Provide the (X, Y) coordinate of the cell's center where the given text is located.  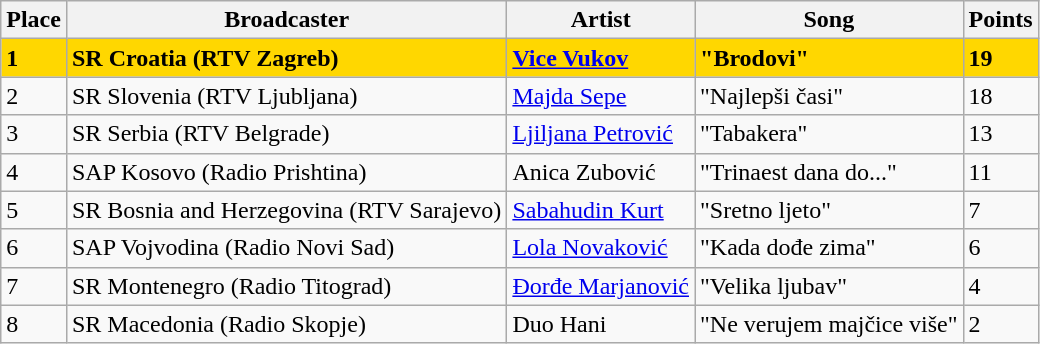
SAP Kosovo (Radio Prishtina) (286, 172)
Ljiljana Petrović (601, 134)
Anica Zubović (601, 172)
19 (1000, 58)
Đorđe Marjanović (601, 286)
Duo Hani (601, 324)
Artist (601, 20)
Majda Sepe (601, 96)
5 (34, 210)
Place (34, 20)
3 (34, 134)
"Tabakera" (830, 134)
"Velika ljubav" (830, 286)
"Ne verujem majčice više" (830, 324)
"Najlepši časi" (830, 96)
8 (34, 324)
"Sretno ljeto" (830, 210)
SR Bosnia and Herzegovina (RTV Sarajevo) (286, 210)
SAP Vojvodina (Radio Novi Sad) (286, 248)
SR Croatia (RTV Zagreb) (286, 58)
11 (1000, 172)
Vice Vukov (601, 58)
1 (34, 58)
"Kada dođe zima" (830, 248)
SR Montenegro (Radio Titograd) (286, 286)
SR Macedonia (Radio Skopje) (286, 324)
Points (1000, 20)
18 (1000, 96)
Lola Novaković (601, 248)
"Trinaest dana do..." (830, 172)
Song (830, 20)
13 (1000, 134)
Broadcaster (286, 20)
"Brodovi" (830, 58)
SR Slovenia (RTV Ljubljana) (286, 96)
SR Serbia (RTV Belgrade) (286, 134)
Sabahudin Kurt (601, 210)
